Determine the [X, Y] coordinate at the center of the cell enclosing the given text.  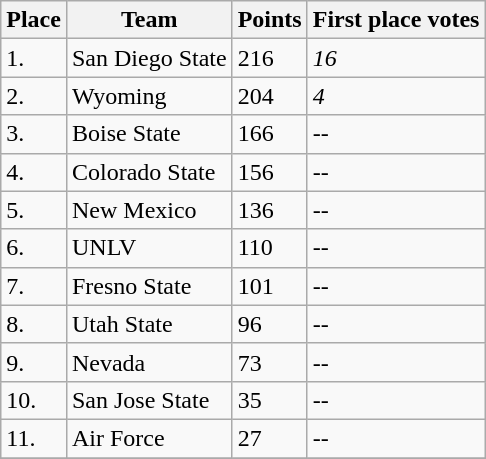
96 [270, 324]
73 [270, 362]
1. [34, 58]
4 [396, 96]
Utah State [149, 324]
Air Force [149, 438]
6. [34, 248]
5. [34, 210]
216 [270, 58]
Place [34, 20]
11. [34, 438]
Points [270, 20]
7. [34, 286]
Colorado State [149, 172]
110 [270, 248]
166 [270, 134]
27 [270, 438]
8. [34, 324]
San Diego State [149, 58]
Boise State [149, 134]
35 [270, 400]
New Mexico [149, 210]
2. [34, 96]
136 [270, 210]
Nevada [149, 362]
Team [149, 20]
101 [270, 286]
156 [270, 172]
San Jose State [149, 400]
First place votes [396, 20]
3. [34, 134]
16 [396, 58]
Wyoming [149, 96]
Fresno State [149, 286]
204 [270, 96]
10. [34, 400]
4. [34, 172]
UNLV [149, 248]
9. [34, 362]
